Scan for the cell matching the given text and deliver its [x, y] coordinate at center. 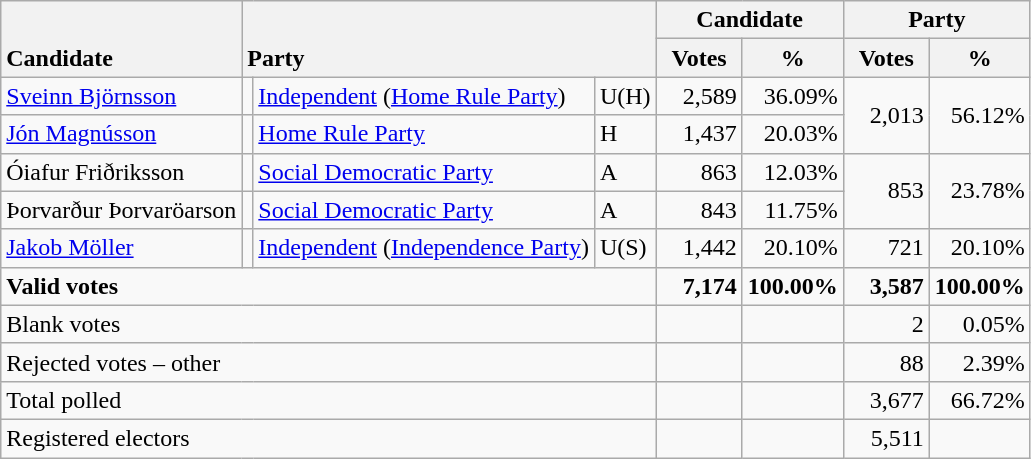
853 [886, 191]
Independent (Home Rule Party) [424, 96]
3,677 [886, 400]
2.39% [980, 362]
U(S) [625, 248]
Blank votes [328, 324]
Registered electors [328, 438]
Rejected votes – other [328, 362]
U(H) [625, 96]
Total polled [328, 400]
7,174 [699, 286]
Independent (Independence Party) [424, 248]
Home Rule Party [424, 134]
Jón Magnússon [122, 134]
863 [699, 172]
23.78% [980, 191]
5,511 [886, 438]
12.03% [792, 172]
0.05% [980, 324]
88 [886, 362]
11.75% [792, 210]
20.03% [792, 134]
36.09% [792, 96]
1,437 [699, 134]
1,442 [699, 248]
Óiafur Friðriksson [122, 172]
2 [886, 324]
Jakob Möller [122, 248]
843 [699, 210]
Valid votes [328, 286]
721 [886, 248]
Sveinn Björnsson [122, 96]
3,587 [886, 286]
66.72% [980, 400]
H [625, 134]
2,589 [699, 96]
56.12% [980, 115]
2,013 [886, 115]
Þorvarður Þorvaröarson [122, 210]
